Return [X, Y] of the center of cell containing provided text 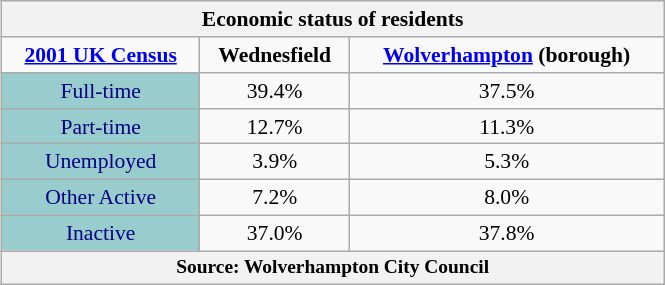
Economic status of residents [333, 19]
11.3% [507, 126]
37.0% [275, 233]
Part-time [101, 126]
Unemployed [101, 162]
12.7% [275, 126]
Wednesfield [275, 55]
Wolverhampton (borough) [507, 55]
8.0% [507, 197]
Other Active [101, 197]
Source: Wolverhampton City Council [333, 268]
7.2% [275, 197]
39.4% [275, 91]
Full-time [101, 91]
2001 UK Census [101, 55]
3.9% [275, 162]
5.3% [507, 162]
37.8% [507, 233]
37.5% [507, 91]
Inactive [101, 233]
